Search for the cell housing the specified text and yield its [X, Y] center coordinate. 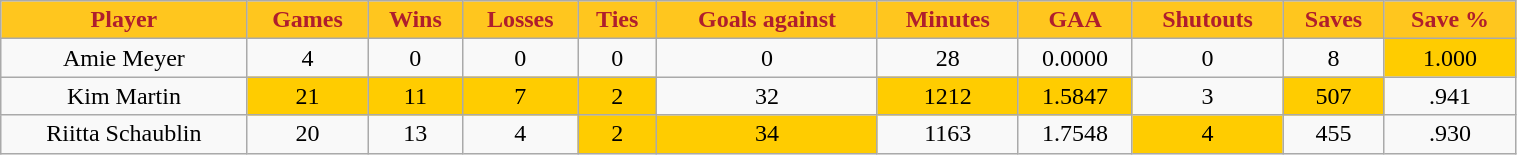
Wins [416, 20]
20 [308, 134]
507 [1334, 96]
13 [416, 134]
7 [520, 96]
3 [1208, 96]
455 [1334, 134]
Losses [520, 20]
28 [948, 58]
1.7548 [1075, 134]
Minutes [948, 20]
1.000 [1450, 58]
Ties [618, 20]
Goals against [768, 20]
GAA [1075, 20]
.930 [1450, 134]
1212 [948, 96]
Shutouts [1208, 20]
.941 [1450, 96]
Saves [1334, 20]
34 [768, 134]
1163 [948, 134]
Kim Martin [124, 96]
Riitta Schaublin [124, 134]
1.5847 [1075, 96]
11 [416, 96]
Amie Meyer [124, 58]
0.0000 [1075, 58]
8 [1334, 58]
Save % [1450, 20]
21 [308, 96]
Player [124, 20]
Games [308, 20]
32 [768, 96]
